From the cell containing the given text, extract its center point as [X, Y] coordinate. 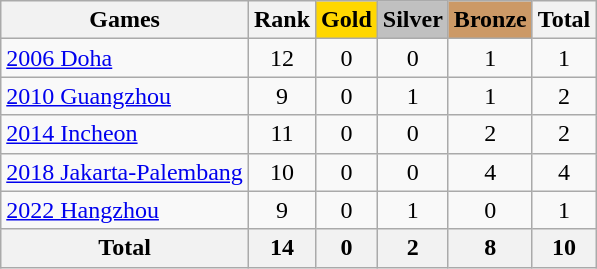
2006 Doha [125, 58]
Games [125, 20]
2014 Incheon [125, 134]
12 [282, 58]
Gold [347, 20]
Silver [412, 20]
8 [490, 248]
14 [282, 248]
Rank [282, 20]
Bronze [490, 20]
2022 Hangzhou [125, 210]
11 [282, 134]
2010 Guangzhou [125, 96]
2018 Jakarta-Palembang [125, 172]
